Output the (X, Y) coordinate of the center of the cell containing the given text.  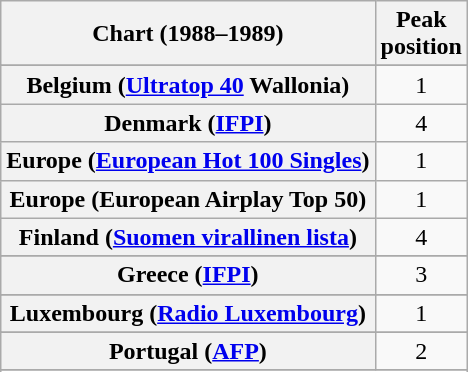
Greece (IFPI) (188, 275)
Europe (European Airplay Top 50) (188, 199)
Denmark (IFPI) (188, 123)
Europe (European Hot 100 Singles) (188, 161)
Portugal (AFP) (188, 351)
Luxembourg (Radio Luxembourg) (188, 313)
3 (421, 275)
Peakposition (421, 34)
Belgium (Ultratop 40 Wallonia) (188, 85)
2 (421, 351)
Finland (Suomen virallinen lista) (188, 237)
Chart (1988–1989) (188, 34)
